From the cell containing the given text, extract its center point as (X, Y) coordinate. 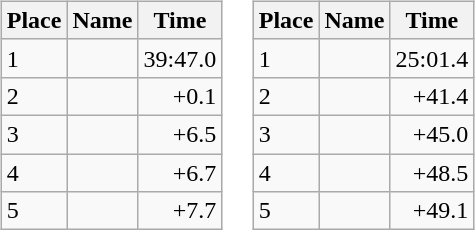
+48.5 (432, 173)
+6.5 (180, 134)
+0.1 (180, 96)
25:01.4 (432, 58)
39:47.0 (180, 58)
+6.7 (180, 173)
+7.7 (180, 211)
+45.0 (432, 134)
+41.4 (432, 96)
+49.1 (432, 211)
